Capture the cell that displays the provided text and extract its (x, y) central coordinate. 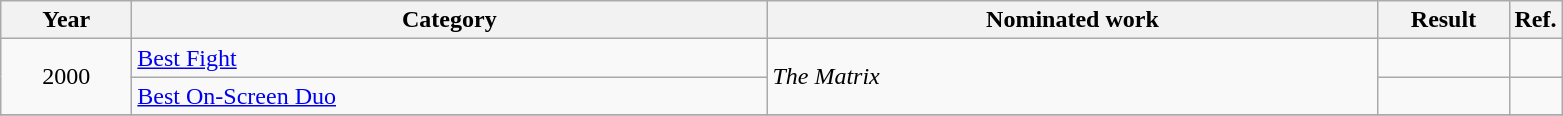
Best Fight (450, 58)
Year (66, 20)
Best On-Screen Duo (450, 96)
2000 (66, 77)
The Matrix (1072, 77)
Ref. (1536, 20)
Category (450, 20)
Result (1444, 20)
Nominated work (1072, 20)
